Identify which cell holds the provided text, then report its [x, y] central coordinate. 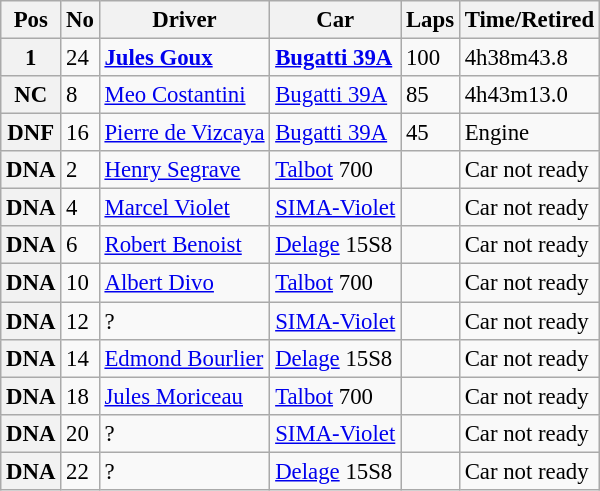
Car [336, 20]
45 [430, 133]
Albert Divo [184, 283]
6 [80, 245]
14 [80, 358]
Edmond Bourlier [184, 358]
22 [80, 471]
Time/Retired [529, 20]
1 [31, 58]
24 [80, 58]
2 [80, 170]
16 [80, 133]
Pos [31, 20]
Marcel Violet [184, 208]
4 [80, 208]
Engine [529, 133]
Henry Segrave [184, 170]
4h38m43.8 [529, 58]
Robert Benoist [184, 245]
85 [430, 95]
DNF [31, 133]
Meo Costantini [184, 95]
100 [430, 58]
No [80, 20]
NC [31, 95]
12 [80, 321]
4h43m13.0 [529, 95]
10 [80, 283]
Jules Goux [184, 58]
Jules Moriceau [184, 396]
18 [80, 396]
20 [80, 433]
Pierre de Vizcaya [184, 133]
8 [80, 95]
Driver [184, 20]
Laps [430, 20]
